Extract the [x, y] coordinate from the center of the cell holding the provided text.  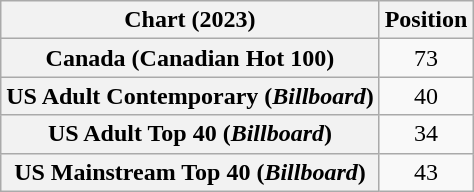
US Adult Contemporary (Billboard) [190, 96]
US Mainstream Top 40 (Billboard) [190, 172]
US Adult Top 40 (Billboard) [190, 134]
Chart (2023) [190, 20]
Position [426, 20]
40 [426, 96]
34 [426, 134]
Canada (Canadian Hot 100) [190, 58]
43 [426, 172]
73 [426, 58]
